Extract the [x, y] coordinate from the center of the cell holding the provided text.  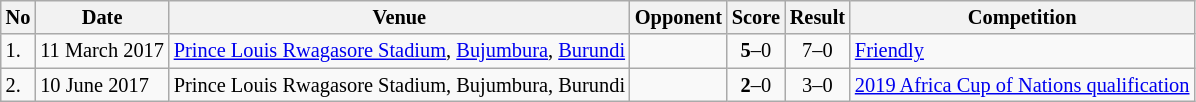
1. [18, 51]
Date [102, 17]
Competition [1022, 17]
11 March 2017 [102, 51]
2019 Africa Cup of Nations qualification [1022, 85]
3–0 [818, 85]
Venue [400, 17]
10 June 2017 [102, 85]
Opponent [678, 17]
5–0 [756, 51]
Score [756, 17]
7–0 [818, 51]
2–0 [756, 85]
No [18, 17]
Result [818, 17]
Friendly [1022, 51]
2. [18, 85]
